Search for the cell housing the specified text and yield its [X, Y] center coordinate. 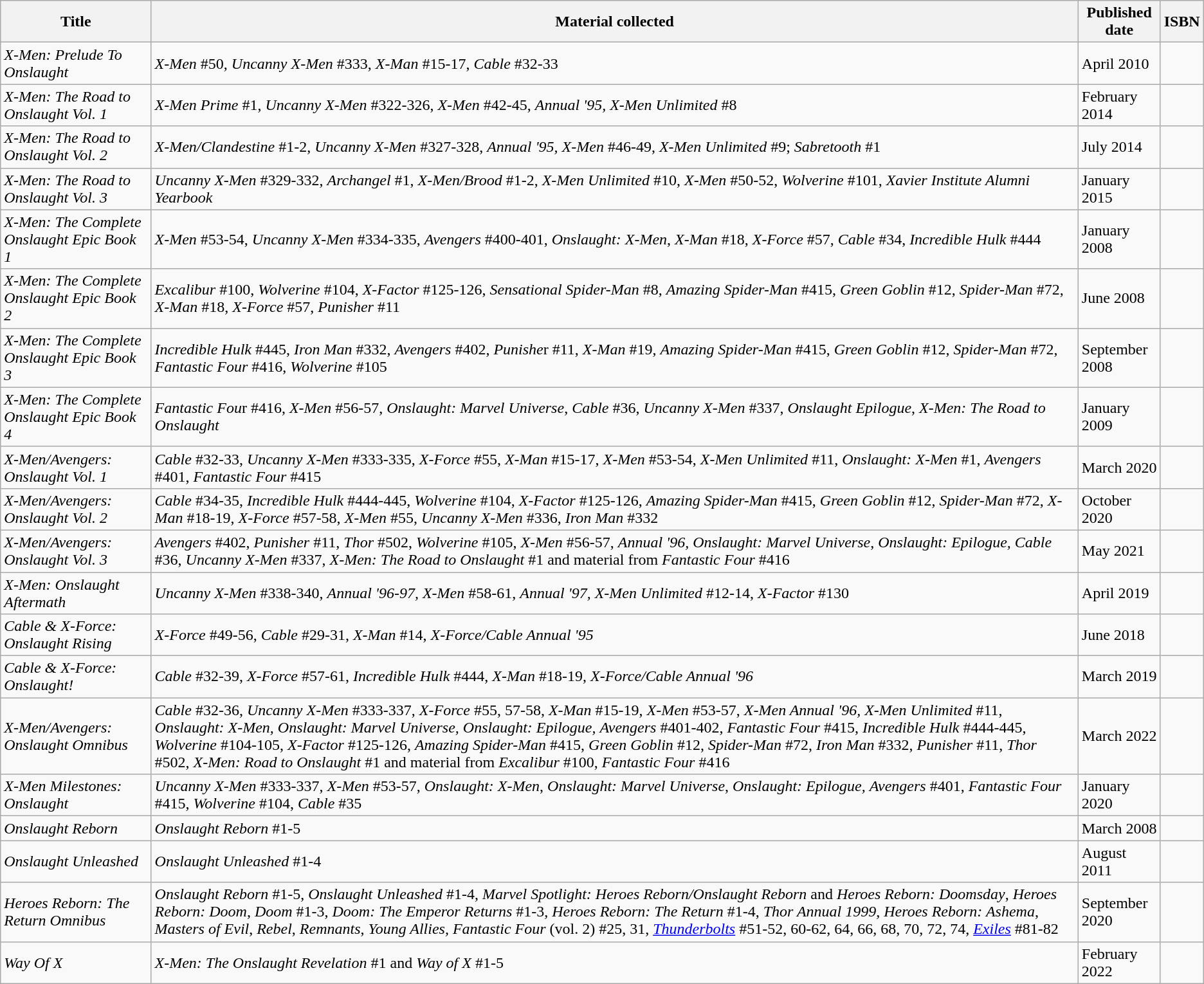
X-Men Prime #1, Uncanny X-Men #322-326, X-Men #42-45, Annual '95, X-Men Unlimited #8 [615, 105]
Cable #32-39, X-Force #57-61, Incredible Hulk #444, X-Man #18-19, X-Force/Cable Annual '96 [615, 677]
January 2009 [1119, 417]
X-Men/Avengers: Onslaught Omnibus [76, 736]
X-Men: The Complete Onslaught Epic Book 4 [76, 417]
February 2022 [1119, 962]
March 2019 [1119, 677]
X-Men Milestones: Onslaught [76, 795]
X-Men: The Road to Onslaught Vol. 3 [76, 189]
April 2010 [1119, 63]
September 2008 [1119, 358]
Onslaught Reborn [76, 828]
January 2020 [1119, 795]
Way Of X [76, 962]
X-Men: The Complete Onslaught Epic Book 2 [76, 298]
July 2014 [1119, 147]
Uncanny X-Men #338-340, Annual '96-97, X-Men #58-61, Annual '97, X-Men Unlimited #12-14, X-Factor #130 [615, 593]
X-Force #49-56, Cable #29-31, X-Man #14, X-Force/Cable Annual '95 [615, 635]
X-Men: Onslaught Aftermath [76, 593]
Onslaught Unleashed [76, 862]
February 2014 [1119, 105]
Heroes Reborn: The Return Omnibus [76, 912]
September 2020 [1119, 912]
Cable & X-Force: Onslaught! [76, 677]
June 2008 [1119, 298]
Title [76, 22]
March 2020 [1119, 467]
June 2018 [1119, 635]
Onslaught Reborn #1-5 [615, 828]
August 2011 [1119, 862]
X-Men: The Complete Onslaught Epic Book 3 [76, 358]
X-Men #50, Uncanny X-Men #333, X-Man #15-17, Cable #32-33 [615, 63]
X-Men #53-54, Uncanny X-Men #334-335, Avengers #400-401, Onslaught: X-Men, X-Man #18, X-Force #57, Cable #34, Incredible Hulk #444 [615, 239]
January 2008 [1119, 239]
May 2021 [1119, 551]
Material collected [615, 22]
X-Men/Avengers: Onslaught Vol. 3 [76, 551]
X-Men: The Complete Onslaught Epic Book 1 [76, 239]
October 2020 [1119, 509]
X-Men: The Onslaught Revelation #1 and Way of X #1-5 [615, 962]
Published date [1119, 22]
X-Men: Prelude To Onslaught [76, 63]
March 2022 [1119, 736]
X-Men/Clandestine #1-2, Uncanny X-Men #327-328, Annual '95, X-Men #46-49, X-Men Unlimited #9; Sabretooth #1 [615, 147]
April 2019 [1119, 593]
X-Men: The Road to Onslaught Vol. 1 [76, 105]
Uncanny X-Men #329-332, Archangel #1, X-Men/Brood #1-2, X-Men Unlimited #10, X-Men #50-52, Wolverine #101, Xavier Institute Alumni Yearbook [615, 189]
Fantastic Four #416, X-Men #56-57, Onslaught: Marvel Universe, Cable #36, Uncanny X-Men #337, Onslaught Epilogue, X-Men: The Road to Onslaught [615, 417]
March 2008 [1119, 828]
Onslaught Unleashed #1-4 [615, 862]
X-Men: The Road to Onslaught Vol. 2 [76, 147]
January 2015 [1119, 189]
X-Men/Avengers: Onslaught Vol. 2 [76, 509]
ISBN [1182, 22]
Cable & X-Force: Onslaught Rising [76, 635]
X-Men/Avengers: Onslaught Vol. 1 [76, 467]
